Determine the (X, Y) coordinate at the center of the cell enclosing the given text.  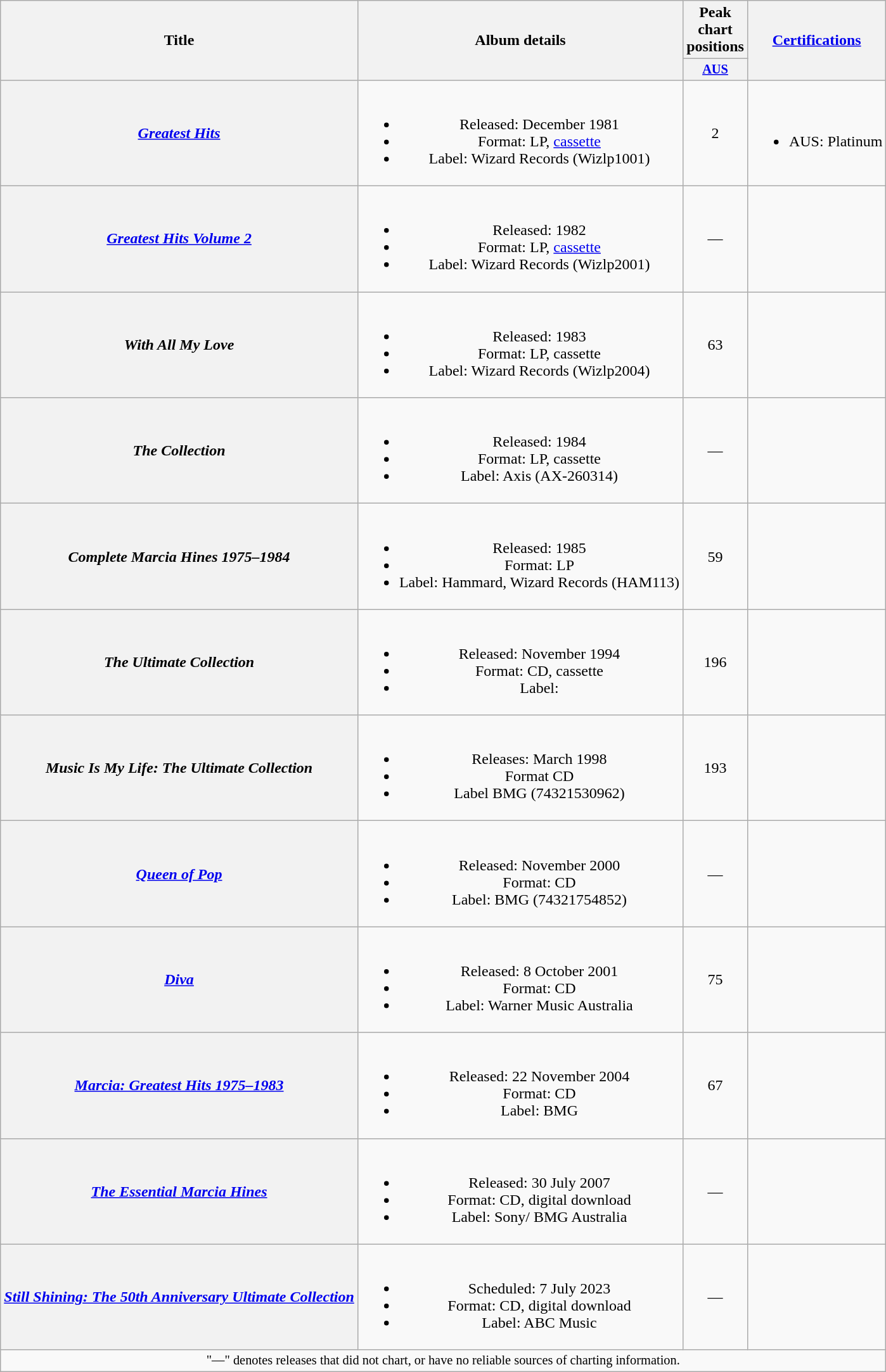
"—" denotes releases that did not chart, or have no reliable sources of charting information. (444, 1361)
Released: 30 July 2007Format: CD, digital downloadLabel: Sony/ BMG Australia (520, 1191)
AUS: Platinum (816, 133)
Released: 1984Format: LP, cassetteLabel: Axis (AX-260314) (520, 451)
Released: 1983Format: LP, cassetteLabel: Wizard Records (Wizlp2004) (520, 345)
Peak chart positions (716, 30)
Greatest Hits (179, 133)
59 (716, 556)
Scheduled: 7 July 2023Format: CD, digital downloadLabel: ABC Music (520, 1297)
Complete Marcia Hines 1975–1984 (179, 556)
63 (716, 345)
Released: November 1994Format: CD, cassetteLabel: (520, 663)
The Essential Marcia Hines (179, 1191)
193 (716, 768)
Released: 8 October 2001Format: CDLabel: Warner Music Australia (520, 979)
Album details (520, 41)
Released: December 1981Format: LP, cassetteLabel: Wizard Records (Wizlp1001) (520, 133)
Marcia: Greatest Hits 1975–1983 (179, 1086)
Greatest Hits Volume 2 (179, 239)
The Ultimate Collection (179, 663)
Released: 1982Format: LP, cassetteLabel: Wizard Records (Wizlp2001) (520, 239)
Queen of Pop (179, 874)
The Collection (179, 451)
Released: 22 November 2004Format: CDLabel: BMG (520, 1086)
Diva (179, 979)
AUS (716, 70)
Releases: March 1998Format CDLabel BMG (74321530962) (520, 768)
67 (716, 1086)
With All My Love (179, 345)
Music Is My Life: The Ultimate Collection (179, 768)
196 (716, 663)
Released: 1985Format: LPLabel: Hammard, Wizard Records (HAM113) (520, 556)
Still Shining: The 50th Anniversary Ultimate Collection (179, 1297)
75 (716, 979)
2 (716, 133)
Certifications (816, 41)
Released: November 2000Format: CDLabel: BMG (74321754852) (520, 874)
Title (179, 41)
